Determine the [x, y] coordinate at the center of the cell enclosing the given text.  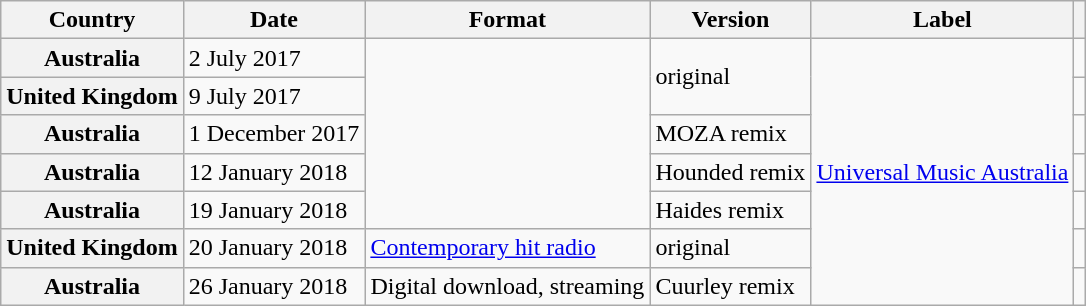
Digital download, streaming [508, 286]
Date [274, 20]
Hounded remix [730, 172]
Universal Music Australia [942, 172]
9 July 2017 [274, 96]
12 January 2018 [274, 172]
Version [730, 20]
Contemporary hit radio [508, 248]
Label [942, 20]
Country [92, 20]
2 July 2017 [274, 58]
Haides remix [730, 210]
19 January 2018 [274, 210]
Format [508, 20]
MOZA remix [730, 134]
Cuurley remix [730, 286]
20 January 2018 [274, 248]
1 December 2017 [274, 134]
26 January 2018 [274, 286]
